Search for the cell housing the specified text and yield its (x, y) center coordinate. 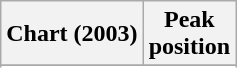
Chart (2003) (72, 34)
Peak position (189, 34)
